Return [X, Y] of the center of cell containing provided text 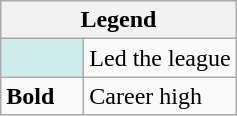
Career high [160, 96]
Led the league [160, 58]
Bold [42, 96]
Legend [118, 20]
